For the text-containing cell, return its midpoint in (x, y) coordinate format. 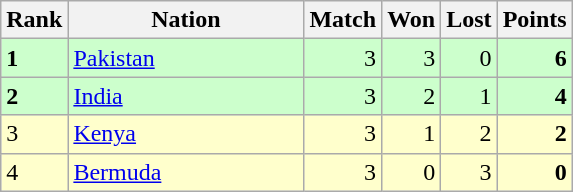
Won (412, 20)
Bermuda (186, 172)
Lost (469, 20)
6 (534, 58)
Kenya (186, 134)
Pakistan (186, 58)
Match (343, 20)
Rank (34, 20)
India (186, 96)
Points (534, 20)
Nation (186, 20)
